Find where the given text appears and provide that cell's center as (X, Y) coordinate. 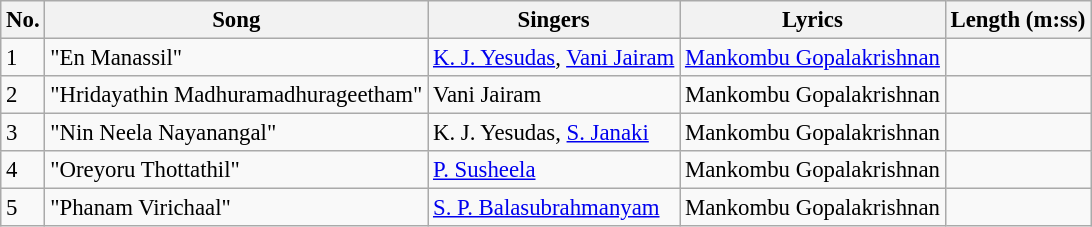
P. Susheela (554, 170)
"Nin Neela Nayanangal" (236, 133)
"Hridayathin Madhuramadhurageetham" (236, 95)
S. P. Balasubrahmanyam (554, 208)
"En Manassil" (236, 58)
3 (23, 133)
K. J. Yesudas, Vani Jairam (554, 58)
5 (23, 208)
2 (23, 95)
Length (m:ss) (1018, 20)
4 (23, 170)
1 (23, 58)
No. (23, 20)
K. J. Yesudas, S. Janaki (554, 133)
Singers (554, 20)
Vani Jairam (554, 95)
"Phanam Virichaal" (236, 208)
Lyrics (813, 20)
Song (236, 20)
"Oreyoru Thottathil" (236, 170)
